Pinpoint the cell where the given text exists, returning its [x, y] midpoint coordinate. 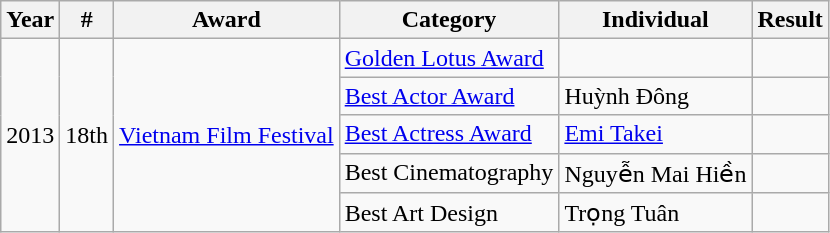
Emi Takei [656, 134]
Individual [656, 20]
Result [790, 20]
Best Cinematography [449, 173]
Best Actress Award [449, 134]
Award [227, 20]
Golden Lotus Award [449, 58]
Nguyễn Mai Hiền [656, 173]
Year [30, 20]
Category [449, 20]
Best Actor Award [449, 96]
2013 [30, 136]
Vietnam Film Festival [227, 136]
Trọng Tuân [656, 213]
18th [87, 136]
Best Art Design [449, 213]
# [87, 20]
Huỳnh Đông [656, 96]
